Locate the cell with the specified text and output its (X, Y) center coordinate. 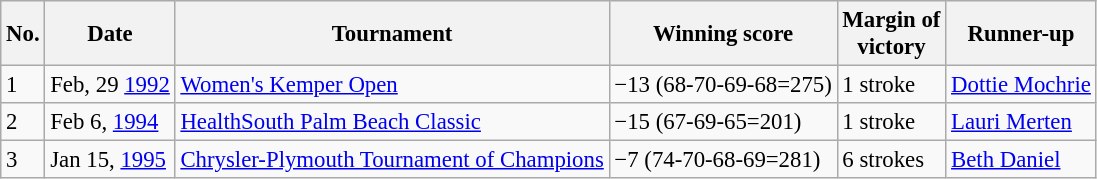
No. (23, 34)
Runner-up (1021, 34)
−7 (74-70-68-69=281) (723, 160)
Winning score (723, 34)
3 (23, 160)
Lauri Merten (1021, 122)
Beth Daniel (1021, 160)
1 (23, 85)
HealthSouth Palm Beach Classic (392, 122)
Women's Kemper Open (392, 85)
Jan 15, 1995 (110, 160)
2 (23, 122)
6 strokes (892, 160)
−13 (68-70-69-68=275) (723, 85)
−15 (67-69-65=201) (723, 122)
Margin ofvictory (892, 34)
Tournament (392, 34)
Feb 6, 1994 (110, 122)
Date (110, 34)
Dottie Mochrie (1021, 85)
Chrysler-Plymouth Tournament of Champions (392, 160)
Feb, 29 1992 (110, 85)
